For the text-containing cell, return its midpoint in (X, Y) coordinate format. 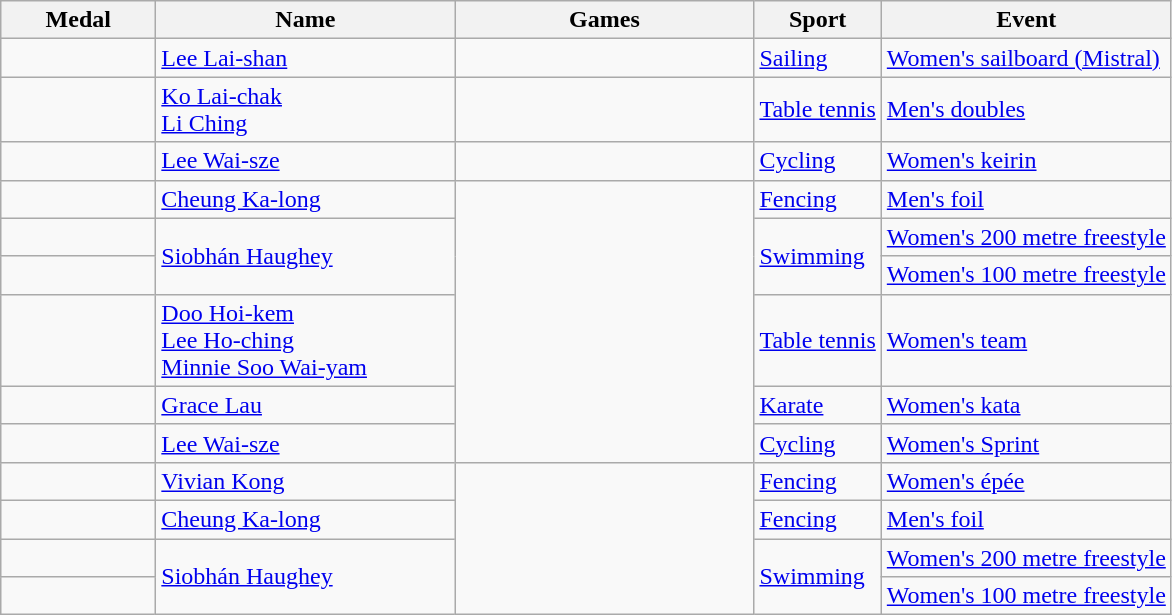
Event (1026, 20)
Medal (78, 20)
Women's sailboard (Mistral) (1026, 58)
Ko Lai-chakLi Ching (306, 110)
Sailing (818, 58)
Sport (818, 20)
Women's Sprint (1026, 443)
Women's kata (1026, 405)
Men's doubles (1026, 110)
Grace Lau (306, 405)
Name (306, 20)
Karate (818, 405)
Women's team (1026, 340)
Games (604, 20)
Women's épée (1026, 481)
Women's keirin (1026, 161)
Doo Hoi-kemLee Ho-chingMinnie Soo Wai-yam (306, 340)
Lee Lai-shan (306, 58)
Vivian Kong (306, 481)
